Return the [X, Y] coordinate for the center point of the cell that contains the specified text.  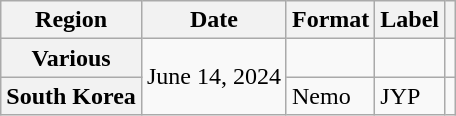
Various [72, 58]
June 14, 2024 [214, 77]
Region [72, 20]
Format [330, 20]
Label [410, 20]
JYP [410, 96]
Date [214, 20]
South Korea [72, 96]
Nemo [330, 96]
